Pinpoint the cell where the given text exists, returning its (X, Y) midpoint coordinate. 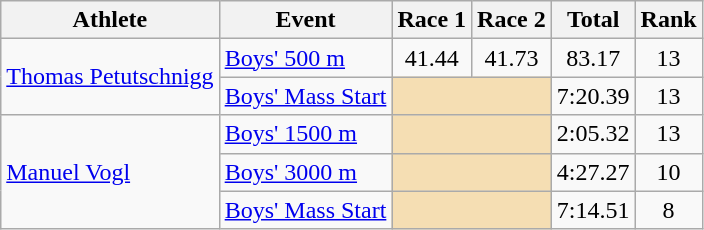
Boys' 1500 m (306, 134)
8 (668, 210)
Race 2 (512, 20)
83.17 (593, 58)
Rank (668, 20)
41.73 (512, 58)
Event (306, 20)
Athlete (110, 20)
Race 1 (432, 20)
2:05.32 (593, 134)
7:20.39 (593, 96)
Boys' 500 m (306, 58)
Boys' 3000 m (306, 172)
10 (668, 172)
Thomas Petutschnigg (110, 77)
Manuel Vogl (110, 172)
7:14.51 (593, 210)
Total (593, 20)
4:27.27 (593, 172)
41.44 (432, 58)
